Output the (x, y) coordinate of the center of the cell containing the given text.  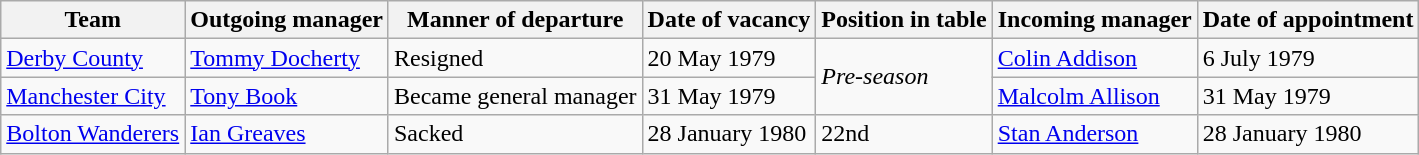
Position in table (904, 20)
Tommy Docherty (287, 58)
Pre-season (904, 77)
Incoming manager (1094, 20)
Tony Book (287, 96)
Malcolm Allison (1094, 96)
Sacked (515, 134)
Derby County (93, 58)
20 May 1979 (729, 58)
Stan Anderson (1094, 134)
Resigned (515, 58)
22nd (904, 134)
Manchester City (93, 96)
Date of vacancy (729, 20)
6 July 1979 (1308, 58)
Colin Addison (1094, 58)
Team (93, 20)
Bolton Wanderers (93, 134)
Ian Greaves (287, 134)
Manner of departure (515, 20)
Date of appointment (1308, 20)
Became general manager (515, 96)
Outgoing manager (287, 20)
